Search for the cell housing the specified text and yield its (x, y) center coordinate. 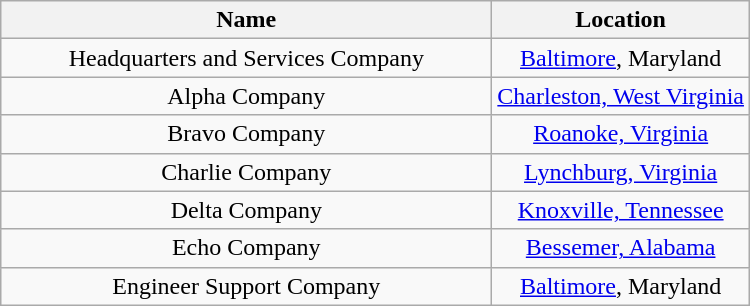
Knoxville, Tennessee (621, 210)
Location (621, 20)
Lynchburg, Virginia (621, 172)
Headquarters and Services Company (246, 58)
Bessemer, Alabama (621, 248)
Bravo Company (246, 134)
Charleston, West Virginia (621, 96)
Echo Company (246, 248)
Name (246, 20)
Alpha Company (246, 96)
Delta Company (246, 210)
Charlie Company (246, 172)
Roanoke, Virginia (621, 134)
Engineer Support Company (246, 286)
